Return [X, Y] of the center of cell containing provided text 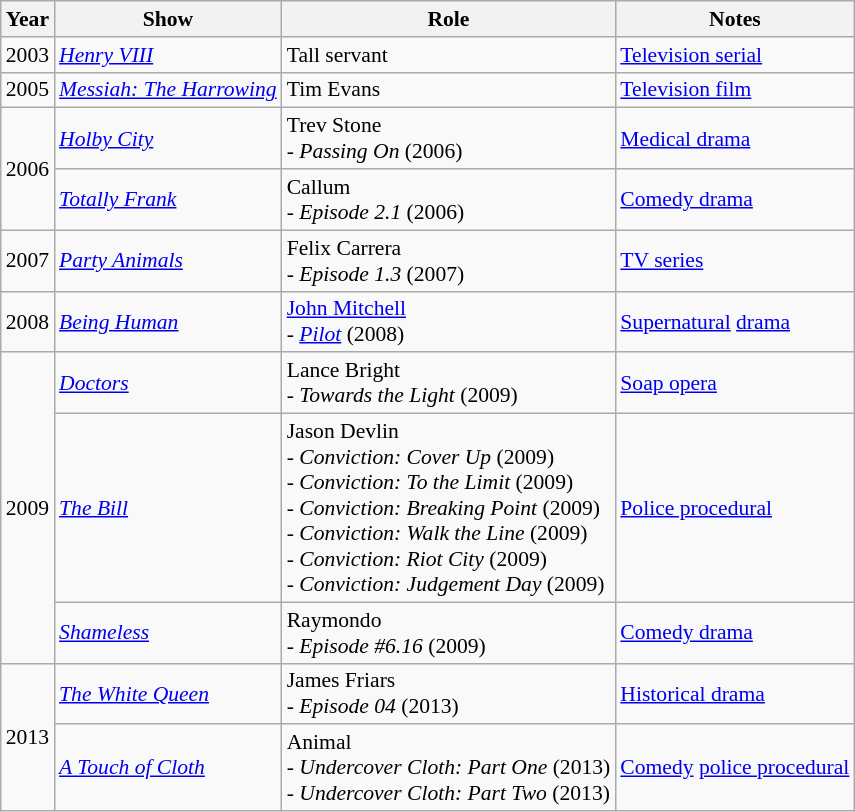
2003 [28, 55]
Felix Carrera- Episode 1.3 (2007) [449, 260]
Soap opera [734, 384]
Being Human [168, 322]
Messiah: The Harrowing [168, 90]
Historical drama [734, 694]
Show [168, 19]
Television film [734, 90]
Trev Stone- Passing On (2006) [449, 138]
Medical drama [734, 138]
Party Animals [168, 260]
Police procedural [734, 508]
Callum- Episode 2.1 (2006) [449, 200]
Tim Evans [449, 90]
Animal - Undercover Cloth: Part One (2013)- Undercover Cloth: Part Two (2013) [449, 768]
Totally Frank [168, 200]
2009 [28, 508]
Doctors [168, 384]
Raymondo - Episode #6.16 (2009) [449, 632]
Television serial [734, 55]
Notes [734, 19]
The White Queen [168, 694]
Role [449, 19]
Lance Bright- Towards the Light (2009) [449, 384]
Year [28, 19]
A Touch of Cloth [168, 768]
TV series [734, 260]
2007 [28, 260]
The Bill [168, 508]
2005 [28, 90]
2013 [28, 737]
Holby City [168, 138]
Tall servant [449, 55]
Supernatural drama [734, 322]
2008 [28, 322]
John Mitchell- Pilot (2008) [449, 322]
2006 [28, 169]
James Friars- Episode 04 (2013) [449, 694]
Comedy police procedural [734, 768]
Shameless [168, 632]
Henry VIII [168, 55]
